Output the (X, Y) coordinate of the center of the cell containing the given text.  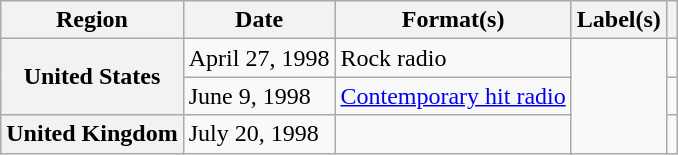
United Kingdom (92, 134)
Label(s) (618, 20)
April 27, 1998 (259, 58)
United States (92, 77)
Contemporary hit radio (453, 96)
June 9, 1998 (259, 96)
Date (259, 20)
Format(s) (453, 20)
Rock radio (453, 58)
Region (92, 20)
July 20, 1998 (259, 134)
